Capture the cell that displays the provided text and extract its (x, y) central coordinate. 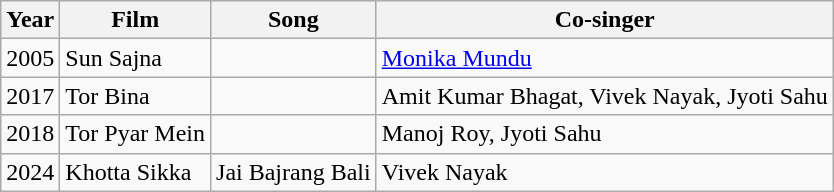
Jai Bajrang Bali (294, 172)
Khotta Sikka (136, 172)
2005 (30, 58)
Sun Sajna (136, 58)
Vivek Nayak (604, 172)
Co-singer (604, 20)
2024 (30, 172)
Tor Bina (136, 96)
Year (30, 20)
Manoj Roy, Jyoti Sahu (604, 134)
Amit Kumar Bhagat, Vivek Nayak, Jyoti Sahu (604, 96)
Monika Mundu (604, 58)
2017 (30, 96)
Song (294, 20)
Film (136, 20)
2018 (30, 134)
Tor Pyar Mein (136, 134)
